Locate the cell with the specified text and output its (X, Y) center coordinate. 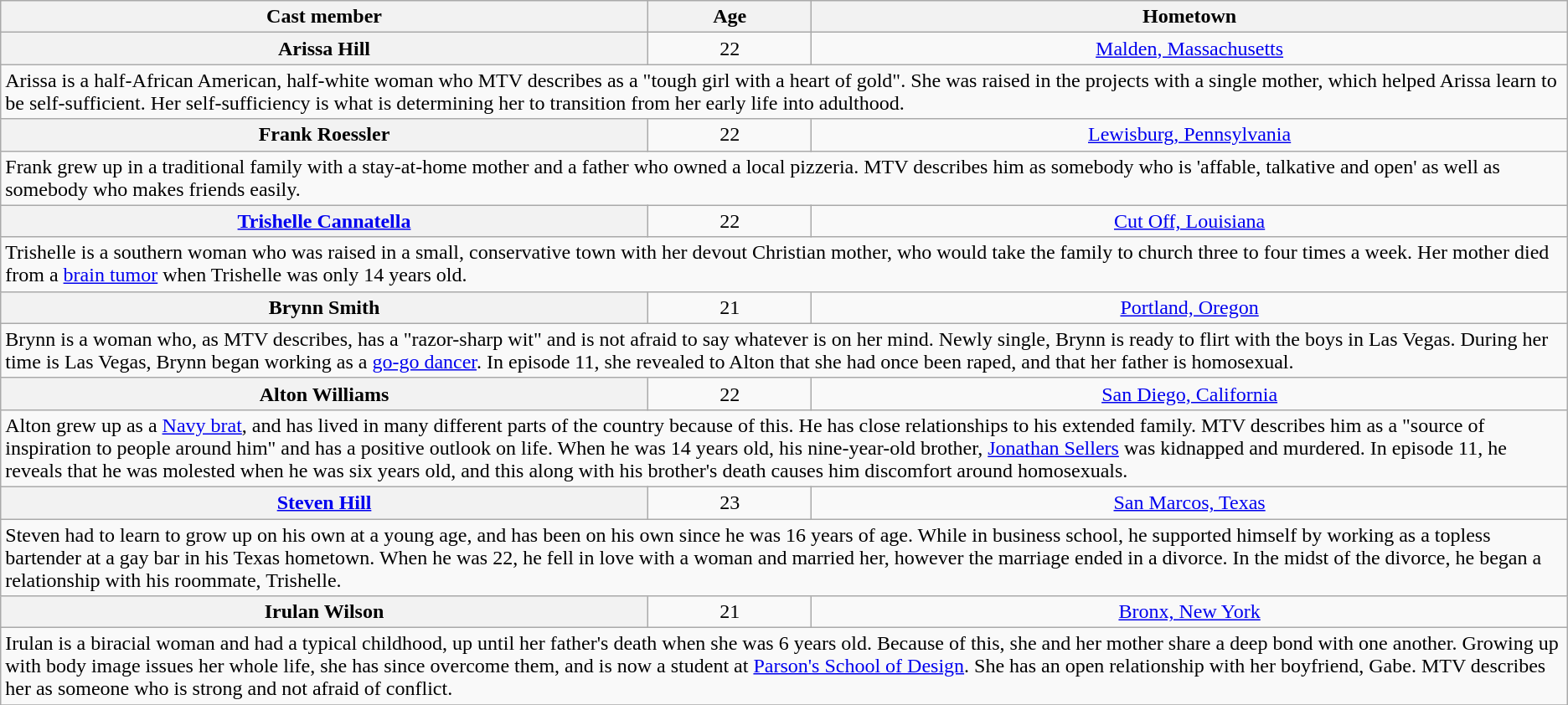
Malden, Massachusetts (1189, 49)
Cut Off, Louisiana (1189, 221)
Arissa Hill (325, 49)
Portland, Oregon (1189, 307)
Lewisburg, Pennsylvania (1189, 135)
San Marcos, Texas (1189, 502)
Age (730, 17)
Irulan Wilson (325, 612)
Hometown (1189, 17)
Cast member (325, 17)
Trishelle Cannatella (325, 221)
23 (730, 502)
Frank Roessler (325, 135)
Alton Williams (325, 394)
Brynn Smith (325, 307)
Bronx, New York (1189, 612)
San Diego, California (1189, 394)
Steven Hill (325, 502)
